From the cell containing the given text, extract its center point as [x, y] coordinate. 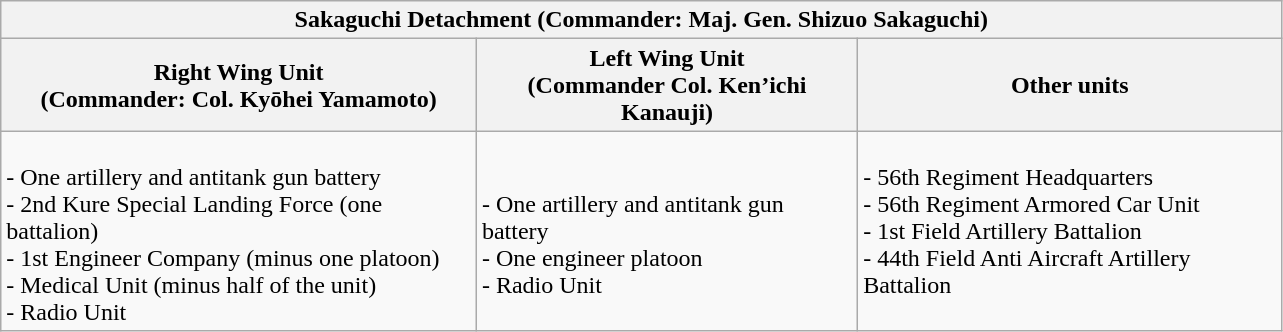
- One artillery and antitank gun battery- One engineer platoon- Radio Unit [666, 231]
Sakaguchi Detachment (Commander: Maj. Gen. Shizuo Sakaguchi) [642, 20]
Other units [1070, 85]
- 56th Regiment Headquarters- 56th Regiment Armored Car Unit- 1st Field Artillery Battalion- 44th Field Anti Aircraft Artillery Battalion [1070, 231]
Right Wing Unit(Commander: Col. Kyōhei Yamamoto) [239, 85]
Left Wing Unit(Commander Col. Ken’ichi Kanauji) [666, 85]
